Search for the cell housing the specified text and yield its [X, Y] center coordinate. 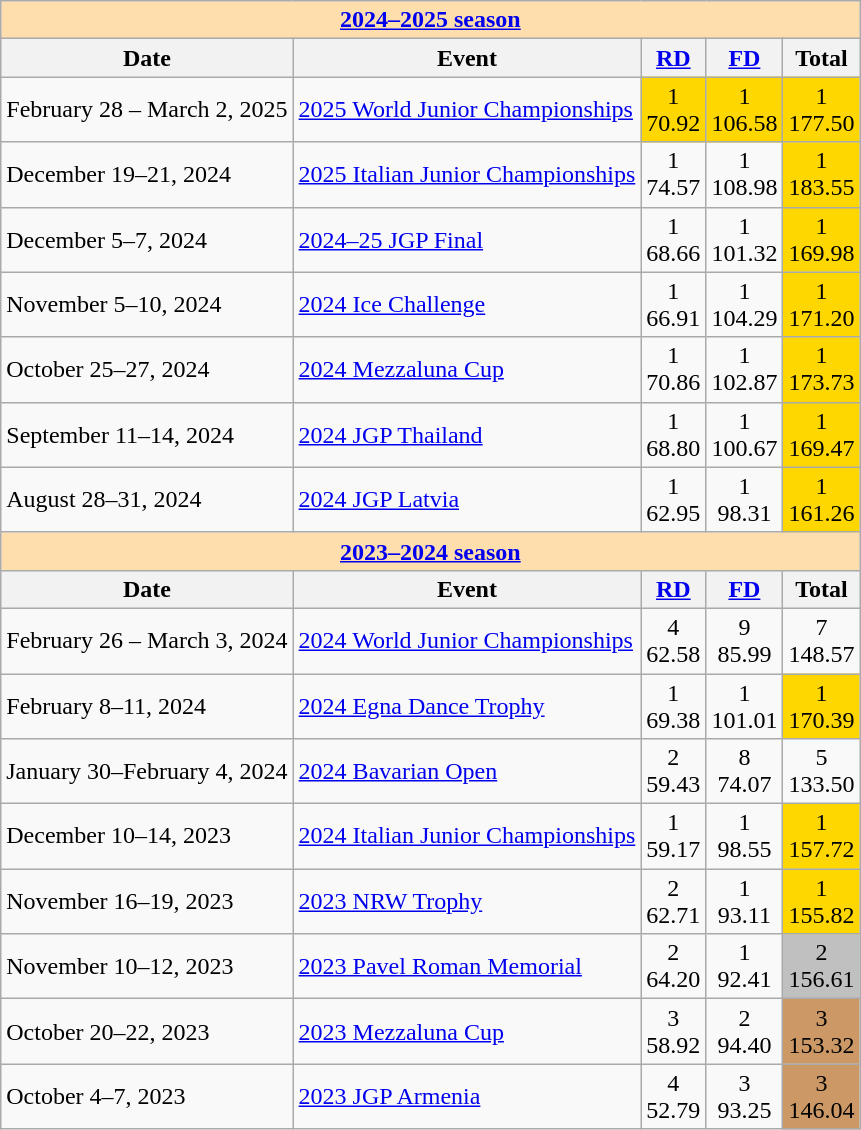
1 68.66 [674, 240]
2025 World Junior Championships [467, 110]
2 156.61 [822, 966]
1 100.67 [744, 434]
1 102.87 [744, 370]
January 30–February 4, 2024 [147, 772]
2024 Ice Challenge [467, 304]
1 157.72 [822, 836]
1 161.26 [822, 500]
December 5–7, 2024 [147, 240]
5 133.50 [822, 772]
2024 World Junior Championships [467, 640]
1 74.57 [674, 174]
3 93.25 [744, 1096]
2 62.71 [674, 902]
December 10–14, 2023 [147, 836]
1 173.73 [822, 370]
1 177.50 [822, 110]
February 8–11, 2024 [147, 706]
October 4–7, 2023 [147, 1096]
1 101.01 [744, 706]
2024–2025 season [430, 20]
3 58.92 [674, 1032]
2024–25 JGP Final [467, 240]
1 104.29 [744, 304]
October 20–22, 2023 [147, 1032]
1 68.80 [674, 434]
9 85.99 [744, 640]
1 70.86 [674, 370]
December 19–21, 2024 [147, 174]
1 69.38 [674, 706]
1 183.55 [822, 174]
August 28–31, 2024 [147, 500]
7 148.57 [822, 640]
November 5–10, 2024 [147, 304]
2024 JGP Latvia [467, 500]
3 146.04 [822, 1096]
1 70.92 [674, 110]
2024 Mezzaluna Cup [467, 370]
2025 Italian Junior Championships [467, 174]
2 94.40 [744, 1032]
4 52.79 [674, 1096]
2024 Egna Dance Trophy [467, 706]
1 106.58 [744, 110]
1 59.17 [674, 836]
1 101.32 [744, 240]
1 169.98 [822, 240]
1 155.82 [822, 902]
2023 Pavel Roman Memorial [467, 966]
8 74.07 [744, 772]
3 153.32 [822, 1032]
1 98.55 [744, 836]
1 169.47 [822, 434]
1 93.11 [744, 902]
1 66.91 [674, 304]
2023 Mezzaluna Cup [467, 1032]
2023–2024 season [430, 551]
1 170.39 [822, 706]
2023 NRW Trophy [467, 902]
2 64.20 [674, 966]
1 62.95 [674, 500]
2024 Bavarian Open [467, 772]
February 26 – March 3, 2024 [147, 640]
1 98.31 [744, 500]
1 108.98 [744, 174]
2 59.43 [674, 772]
2024 JGP Thailand [467, 434]
1 171.20 [822, 304]
November 10–12, 2023 [147, 966]
September 11–14, 2024 [147, 434]
November 16–19, 2023 [147, 902]
February 28 – March 2, 2025 [147, 110]
2023 JGP Armenia [467, 1096]
2024 Italian Junior Championships [467, 836]
1 92.41 [744, 966]
October 25–27, 2024 [147, 370]
4 62.58 [674, 640]
